Pinpoint the cell where the given text exists, returning its [X, Y] midpoint coordinate. 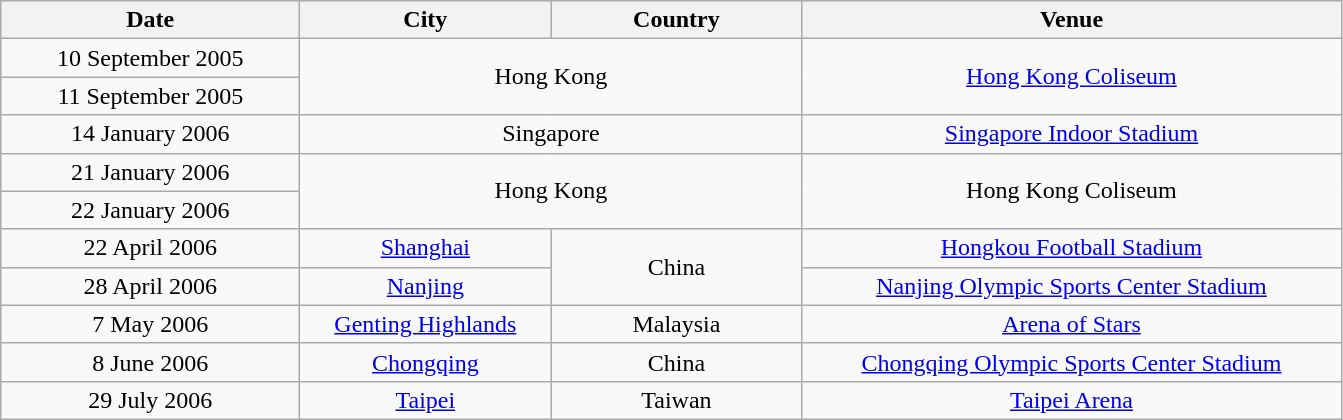
Chongqing Olympic Sports Center Stadium [1072, 362]
14 January 2006 [150, 134]
22 January 2006 [150, 210]
Arena of Stars [1072, 324]
Country [676, 20]
11 September 2005 [150, 96]
7 May 2006 [150, 324]
Venue [1072, 20]
Nanjing Olympic Sports Center Stadium [1072, 286]
21 January 2006 [150, 172]
Genting Highlands [426, 324]
22 April 2006 [150, 248]
Taipei [426, 400]
8 June 2006 [150, 362]
Singapore [551, 134]
10 September 2005 [150, 58]
Malaysia [676, 324]
29 July 2006 [150, 400]
Taipei Arena [1072, 400]
28 April 2006 [150, 286]
Taiwan [676, 400]
Nanjing [426, 286]
Hongkou Football Stadium [1072, 248]
Shanghai [426, 248]
City [426, 20]
Chongqing [426, 362]
Singapore Indoor Stadium [1072, 134]
Date [150, 20]
